Provide the (X, Y) coordinate of the cell's center where the given text is located.  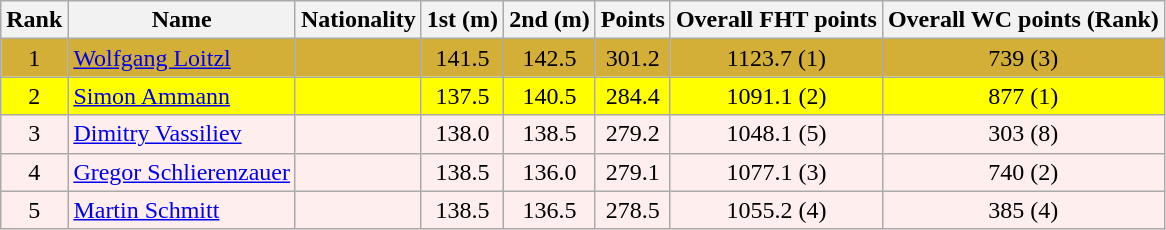
2 (34, 96)
Overall FHT points (776, 20)
Gregor Schlierenzauer (182, 172)
739 (3) (1023, 58)
136.0 (550, 172)
279.1 (632, 172)
5 (34, 210)
Dimitry Vassiliev (182, 134)
140.5 (550, 96)
1 (34, 58)
1048.1 (5) (776, 134)
284.4 (632, 96)
740 (2) (1023, 172)
385 (4) (1023, 210)
278.5 (632, 210)
303 (8) (1023, 134)
Rank (34, 20)
141.5 (462, 58)
279.2 (632, 134)
301.2 (632, 58)
136.5 (550, 210)
Name (182, 20)
1055.2 (4) (776, 210)
4 (34, 172)
2nd (m) (550, 20)
1123.7 (1) (776, 58)
138.0 (462, 134)
1077.1 (3) (776, 172)
Overall WC points (Rank) (1023, 20)
Simon Ammann (182, 96)
1091.1 (2) (776, 96)
Wolfgang Loitzl (182, 58)
Nationality (358, 20)
Martin Schmitt (182, 210)
1st (m) (462, 20)
3 (34, 134)
137.5 (462, 96)
Points (632, 20)
142.5 (550, 58)
877 (1) (1023, 96)
